Find where the given text appears and provide that cell's center as [X, Y] coordinate. 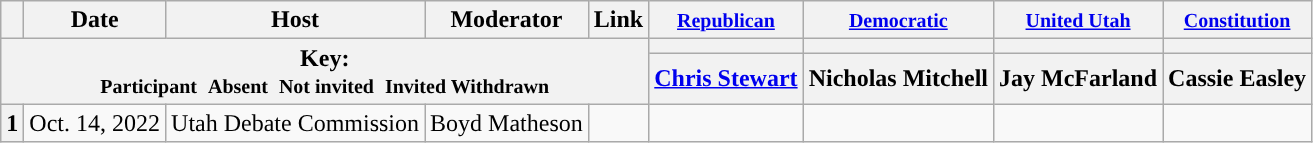
Democratic [898, 20]
Republican [726, 20]
Host [296, 20]
Oct. 14, 2022 [95, 123]
Date [95, 20]
United Utah [1078, 20]
1 [12, 123]
Nicholas Mitchell [898, 78]
Utah Debate Commission [296, 123]
Boyd Matheson [507, 123]
Cassie Easley [1238, 78]
Constitution [1238, 20]
Jay McFarland [1078, 78]
Link [618, 20]
Moderator [507, 20]
Key: Participant Absent Not invited Invited Withdrawn [325, 72]
Chris Stewart [726, 78]
